Locate the cell with the specified text and output its [X, Y] center coordinate. 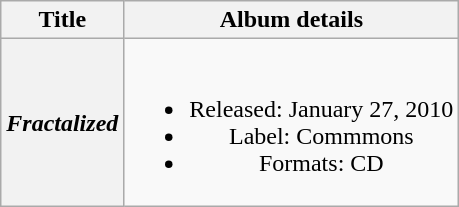
Fractalized [62, 122]
Title [62, 20]
Album details [292, 20]
Released: January 27, 2010 Label: CommmonsFormats: CD [292, 122]
